Identify which cell holds the provided text, then report its (X, Y) central coordinate. 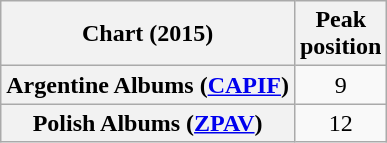
12 (340, 123)
9 (340, 85)
Chart (2015) (148, 34)
Polish Albums (ZPAV) (148, 123)
Argentine Albums (CAPIF) (148, 85)
Peakposition (340, 34)
